Identify which cell holds the provided text, then report its (X, Y) central coordinate. 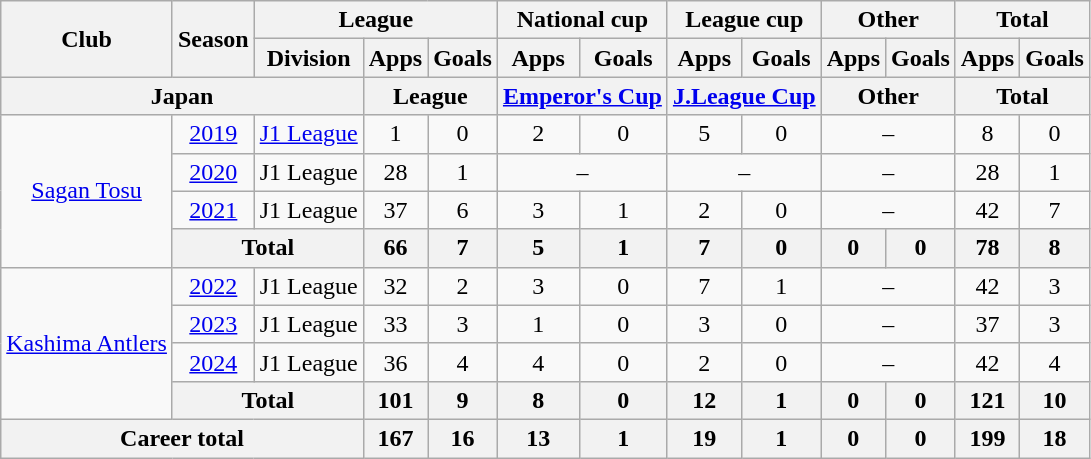
9 (463, 400)
6 (463, 210)
18 (1055, 438)
13 (538, 438)
Division (308, 58)
2022 (213, 286)
2023 (213, 324)
Sagan Tosu (87, 191)
16 (463, 438)
32 (395, 286)
League cup (744, 20)
10 (1055, 400)
78 (987, 248)
National cup (582, 20)
66 (395, 248)
101 (395, 400)
199 (987, 438)
Emperor's Cup (582, 96)
2020 (213, 172)
19 (704, 438)
2021 (213, 210)
12 (704, 400)
Career total (182, 438)
Japan (182, 96)
Season (213, 39)
36 (395, 362)
Club (87, 39)
2024 (213, 362)
2019 (213, 134)
167 (395, 438)
J.League Cup (744, 96)
33 (395, 324)
121 (987, 400)
Kashima Antlers (87, 343)
